Search for the cell housing the specified text and yield its [X, Y] center coordinate. 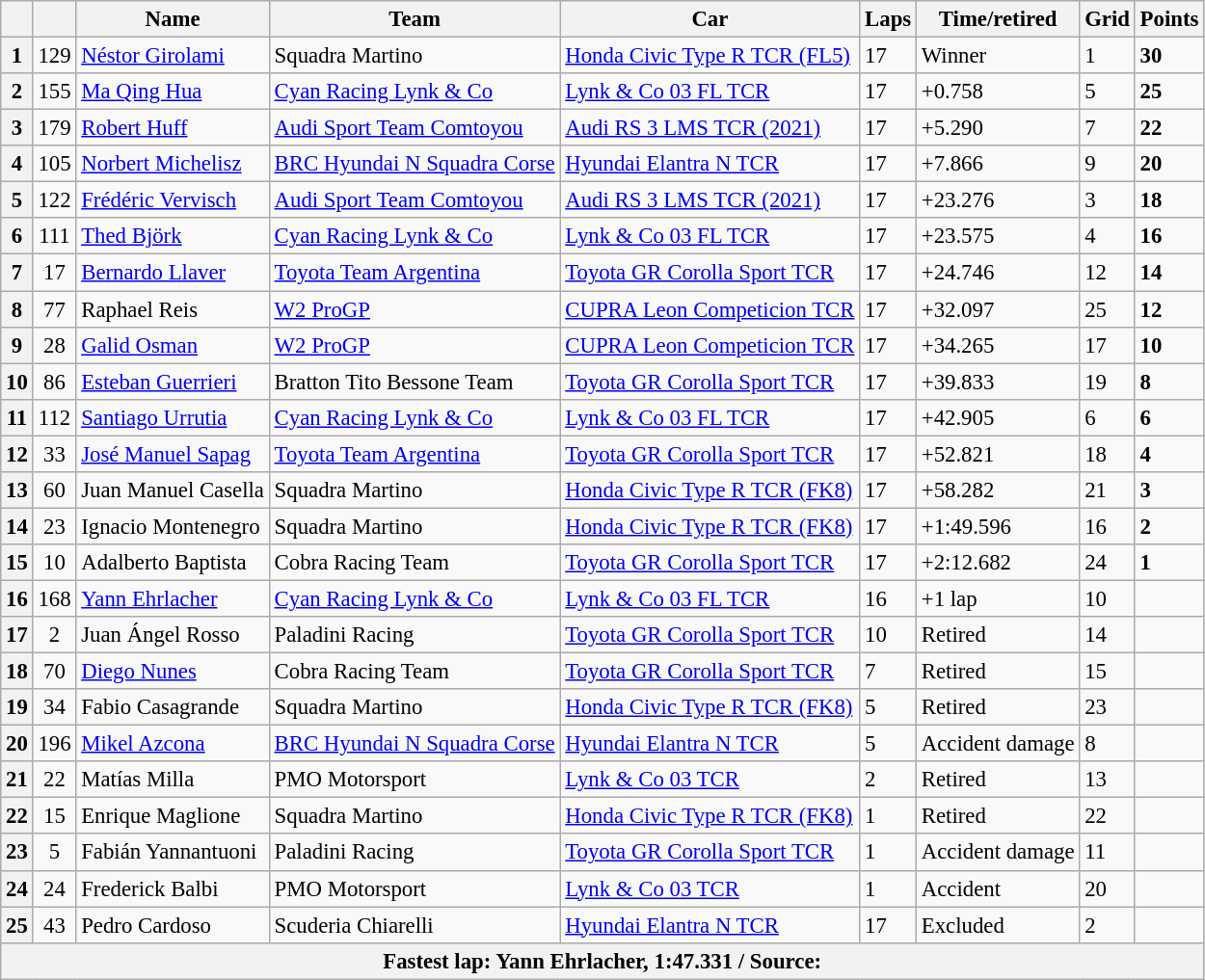
33 [54, 454]
34 [54, 707]
+24.746 [997, 273]
Raphael Reis [173, 309]
+39.833 [997, 382]
60 [54, 490]
Fabio Casagrande [173, 707]
179 [54, 128]
+23.575 [997, 236]
Car [710, 19]
Juan Manuel Casella [173, 490]
Time/retired [997, 19]
Laps [889, 19]
Ignacio Montenegro [173, 526]
Honda Civic Type R TCR (FL5) [710, 56]
+58.282 [997, 490]
Néstor Girolami [173, 56]
+23.276 [997, 200]
+34.265 [997, 345]
111 [54, 236]
Santiago Urrutia [173, 417]
122 [54, 200]
Accident [997, 888]
Frederick Balbi [173, 888]
Ma Qing Hua [173, 92]
Grid [1107, 19]
+42.905 [997, 417]
Fabián Yannantuoni [173, 853]
43 [54, 925]
Adalberto Baptista [173, 563]
Winner [997, 56]
José Manuel Sapag [173, 454]
+52.821 [997, 454]
Scuderia Chiarelli [415, 925]
Frédéric Vervisch [173, 200]
Excluded [997, 925]
Enrique Maglione [173, 816]
+32.097 [997, 309]
Mikel Azcona [173, 744]
112 [54, 417]
Thed Björk [173, 236]
168 [54, 598]
Galid Osman [173, 345]
Diego Nunes [173, 672]
Yann Ehrlacher [173, 598]
Juan Ángel Rosso [173, 635]
+0.758 [997, 92]
Matías Milla [173, 780]
+7.866 [997, 164]
Pedro Cardoso [173, 925]
30 [1168, 56]
Bratton Tito Bessone Team [415, 382]
129 [54, 56]
86 [54, 382]
155 [54, 92]
196 [54, 744]
105 [54, 164]
Robert Huff [173, 128]
+5.290 [997, 128]
70 [54, 672]
Fastest lap: Yann Ehrlacher, 1:47.331 / Source: [602, 961]
Bernardo Llaver [173, 273]
Esteban Guerrieri [173, 382]
+2:12.682 [997, 563]
28 [54, 345]
Points [1168, 19]
+1 lap [997, 598]
Name [173, 19]
+1:49.596 [997, 526]
77 [54, 309]
Team [415, 19]
Norbert Michelisz [173, 164]
